Return the [X, Y] coordinate for the center point of the cell that contains the specified text.  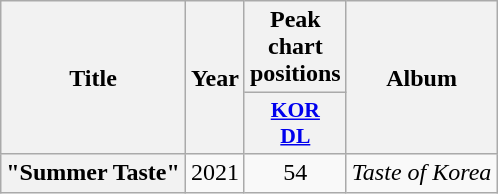
"Summer Taste" [94, 173]
Title [94, 78]
Year [214, 78]
2021 [214, 173]
KORDL [295, 124]
Album [422, 78]
Taste of Korea [422, 173]
54 [295, 173]
Peak chart positions [295, 47]
